Return the (X, Y) coordinate for the center point of the cell that contains the specified text.  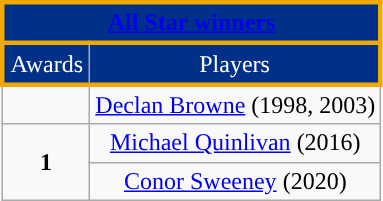
All Star winners (192, 22)
Declan Browne (1998, 2003) (236, 104)
Players (236, 64)
Conor Sweeney (2020) (236, 181)
Awards (46, 64)
Michael Quinlivan (2016) (236, 143)
1 (46, 162)
